Extract the [X, Y] coordinate from the center of the cell holding the provided text.  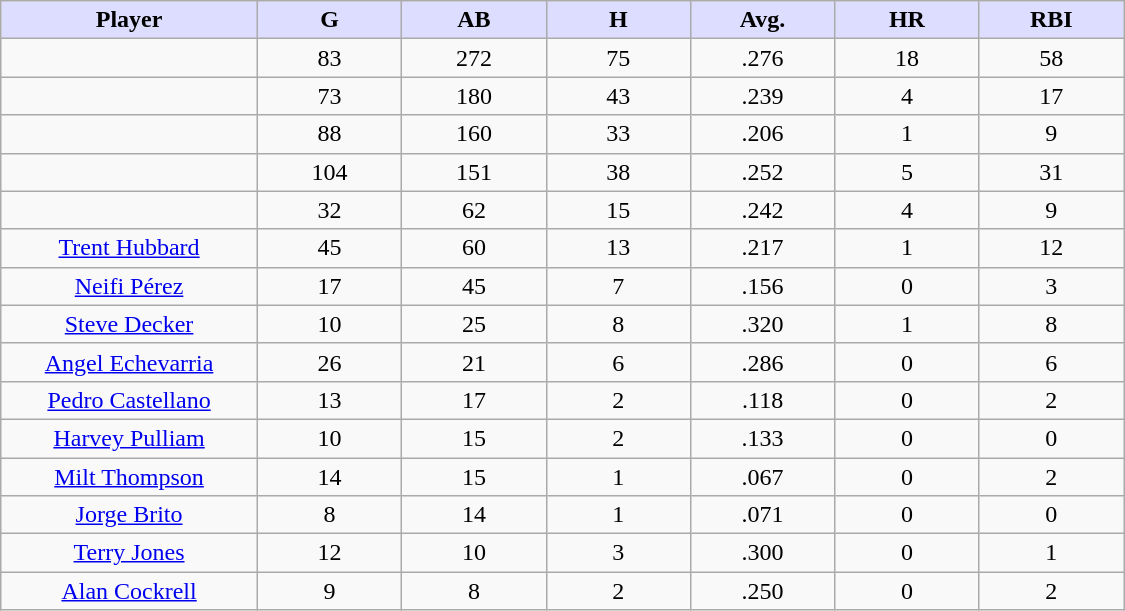
32 [329, 210]
Harvey Pulliam [130, 438]
73 [329, 96]
Terry Jones [130, 553]
.217 [762, 248]
Jorge Brito [130, 515]
21 [474, 362]
26 [329, 362]
62 [474, 210]
Alan Cockrell [130, 591]
88 [329, 134]
.276 [762, 58]
5 [907, 172]
Milt Thompson [130, 477]
.239 [762, 96]
60 [474, 248]
.320 [762, 324]
Trent Hubbard [130, 248]
Pedro Castellano [130, 400]
160 [474, 134]
H [618, 20]
.242 [762, 210]
75 [618, 58]
.250 [762, 591]
180 [474, 96]
18 [907, 58]
43 [618, 96]
.071 [762, 515]
Avg. [762, 20]
31 [1051, 172]
Angel Echevarria [130, 362]
272 [474, 58]
.286 [762, 362]
AB [474, 20]
.300 [762, 553]
151 [474, 172]
83 [329, 58]
38 [618, 172]
.118 [762, 400]
Neifi Pérez [130, 286]
104 [329, 172]
.067 [762, 477]
G [329, 20]
.206 [762, 134]
.133 [762, 438]
HR [907, 20]
7 [618, 286]
58 [1051, 58]
RBI [1051, 20]
.156 [762, 286]
25 [474, 324]
Player [130, 20]
.252 [762, 172]
Steve Decker [130, 324]
33 [618, 134]
